Return [x, y] of the center of cell containing provided text 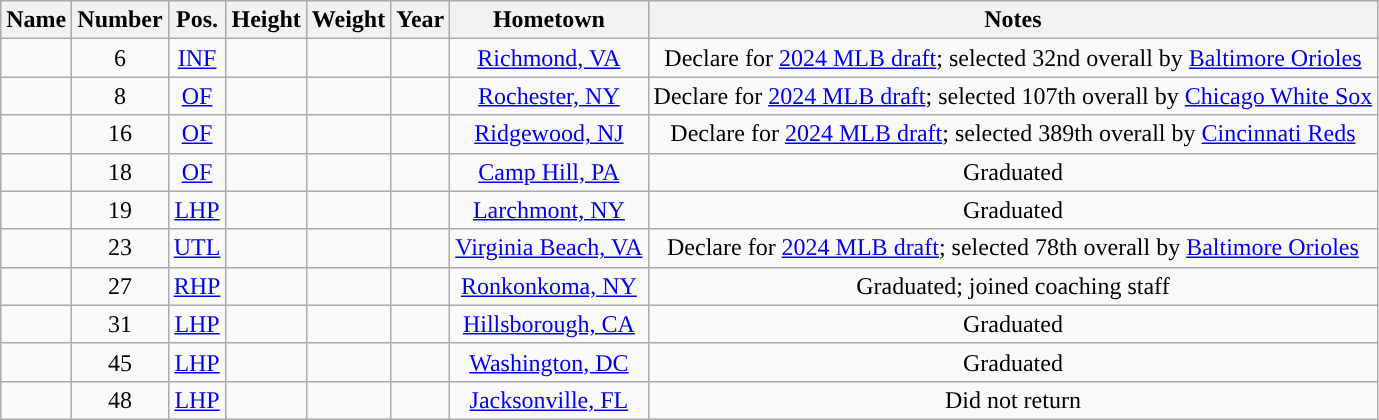
Ronkonkoma, NY [549, 286]
31 [120, 324]
RHP [197, 286]
6 [120, 58]
18 [120, 172]
Larchmont, NY [549, 210]
Did not return [1013, 400]
8 [120, 96]
23 [120, 248]
48 [120, 400]
Declare for 2024 MLB draft; selected 107th overall by Chicago White Sox [1013, 96]
Jacksonville, FL [549, 400]
Declare for 2024 MLB draft; selected 389th overall by Cincinnati Reds [1013, 134]
Richmond, VA [549, 58]
Washington, DC [549, 362]
Declare for 2024 MLB draft; selected 78th overall by Baltimore Orioles [1013, 248]
Pos. [197, 20]
Camp Hill, PA [549, 172]
Ridgewood, NJ [549, 134]
19 [120, 210]
Graduated; joined coaching staff [1013, 286]
Number [120, 20]
Notes [1013, 20]
UTL [197, 248]
Virginia Beach, VA [549, 248]
Height [266, 20]
INF [197, 58]
Declare for 2024 MLB draft; selected 32nd overall by Baltimore Orioles [1013, 58]
16 [120, 134]
Hillsborough, CA [549, 324]
Name [36, 20]
27 [120, 286]
Rochester, NY [549, 96]
Year [420, 20]
Weight [348, 20]
Hometown [549, 20]
45 [120, 362]
